Scan for the cell matching the given text and deliver its (X, Y) coordinate at center. 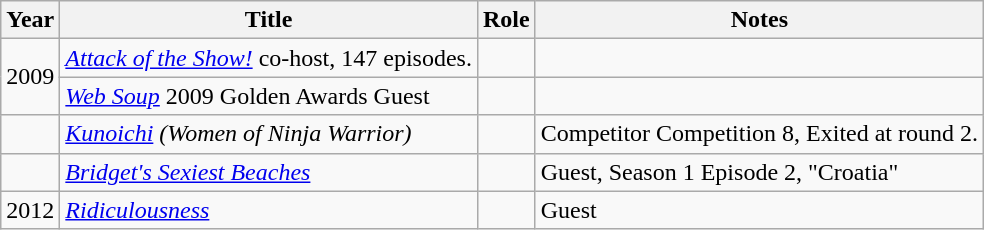
Competitor Competition 8, Exited at round 2. (759, 134)
Kunoichi (Women of Ninja Warrior) (269, 134)
Bridget's Sexiest Beaches (269, 172)
Notes (759, 20)
Role (506, 20)
Year (30, 20)
Guest (759, 210)
2009 (30, 77)
Attack of the Show! co-host, 147 episodes. (269, 58)
Guest, Season 1 Episode 2, "Croatia" (759, 172)
Web Soup 2009 Golden Awards Guest (269, 96)
2012 (30, 210)
Ridiculousness (269, 210)
Title (269, 20)
